Capture the cell that displays the provided text and extract its [x, y] central coordinate. 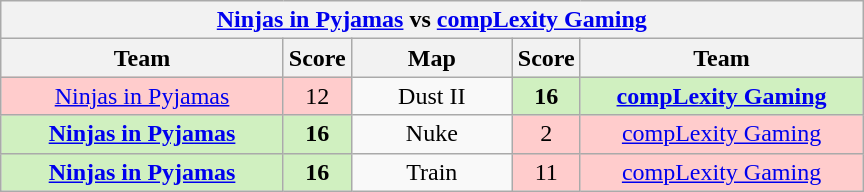
Nuke [432, 134]
12 [317, 96]
Ninjas in Pyjamas vs compLexity Gaming [432, 20]
2 [546, 134]
Map [432, 58]
11 [546, 172]
Dust II [432, 96]
Train [432, 172]
